Capture the cell that displays the provided text and extract its (X, Y) central coordinate. 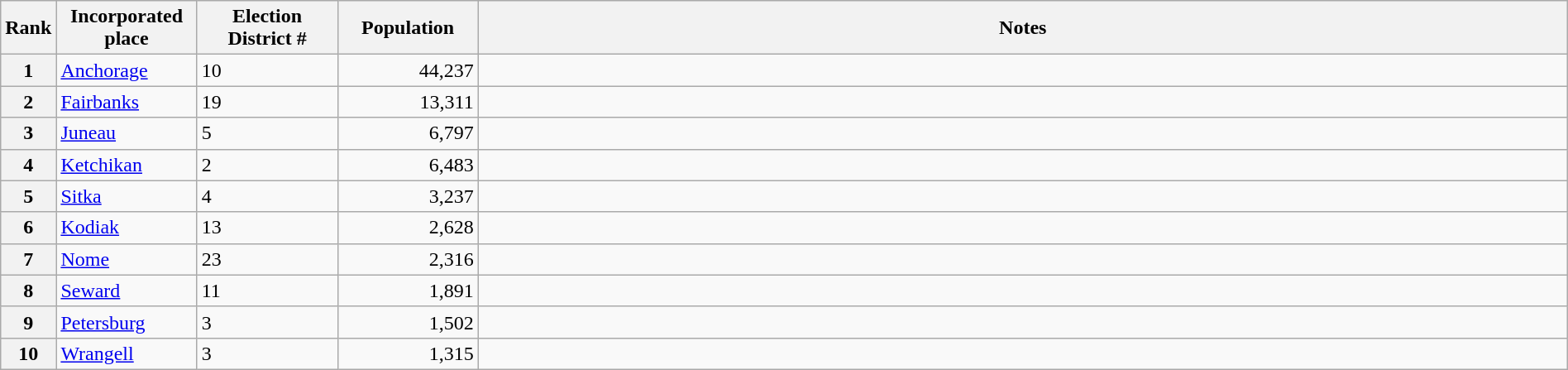
Anchorage (127, 70)
6 (28, 228)
Rank (28, 28)
6,797 (408, 133)
13,311 (408, 102)
11 (267, 291)
Fairbanks (127, 102)
Sitka (127, 196)
Juneau (127, 133)
1,315 (408, 353)
1,502 (408, 322)
Ketchikan (127, 165)
Kodiak (127, 228)
Population (408, 28)
6,483 (408, 165)
13 (267, 228)
8 (28, 291)
19 (267, 102)
Nome (127, 259)
3,237 (408, 196)
2,316 (408, 259)
1 (28, 70)
Petersburg (127, 322)
9 (28, 322)
44,237 (408, 70)
Wrangell (127, 353)
Election District # (267, 28)
Seward (127, 291)
2,628 (408, 228)
1,891 (408, 291)
23 (267, 259)
7 (28, 259)
Incorporated place (127, 28)
Notes (1022, 28)
